Detect which cell encompasses the target text, then output its [X, Y] center coordinate. 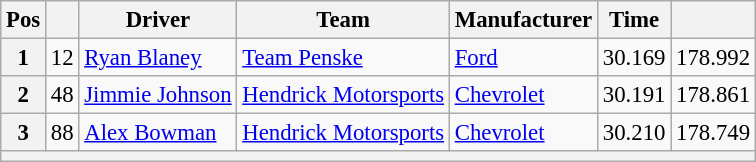
178.861 [714, 95]
88 [62, 133]
12 [62, 58]
Ryan Blaney [158, 58]
3 [24, 133]
30.169 [634, 58]
Ford [523, 58]
48 [62, 95]
30.191 [634, 95]
Driver [158, 20]
178.992 [714, 58]
Alex Bowman [158, 133]
Team Penske [343, 58]
Team [343, 20]
Pos [24, 20]
Manufacturer [523, 20]
1 [24, 58]
Jimmie Johnson [158, 95]
2 [24, 95]
30.210 [634, 133]
Time [634, 20]
178.749 [714, 133]
